Determine the (x, y) coordinate at the center of the cell enclosing the given text.  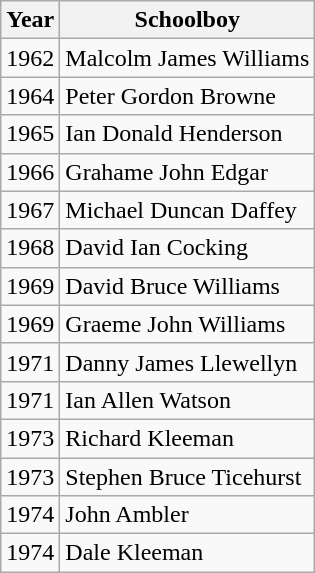
Ian Allen Watson (188, 400)
Ian Donald Henderson (188, 134)
1966 (30, 172)
David Bruce Williams (188, 286)
Richard Kleeman (188, 438)
1965 (30, 134)
Schoolboy (188, 20)
Peter Gordon Browne (188, 96)
Grahame John Edgar (188, 172)
1962 (30, 58)
1964 (30, 96)
1968 (30, 248)
1967 (30, 210)
Malcolm James Williams (188, 58)
Dale Kleeman (188, 553)
Graeme John Williams (188, 324)
Stephen Bruce Ticehurst (188, 477)
Danny James Llewellyn (188, 362)
Year (30, 20)
Michael Duncan Daffey (188, 210)
John Ambler (188, 515)
David Ian Cocking (188, 248)
